Search for the cell housing the specified text and yield its [X, Y] center coordinate. 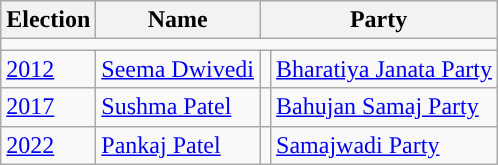
2022 [48, 145]
2012 [48, 69]
Party [379, 20]
Samajwadi Party [384, 145]
Sushma Patel [178, 107]
Pankaj Patel [178, 145]
Bahujan Samaj Party [384, 107]
2017 [48, 107]
Seema Dwivedi [178, 69]
Election [48, 20]
Bharatiya Janata Party [384, 69]
Name [178, 20]
